For the text-containing cell, return its midpoint in (x, y) coordinate format. 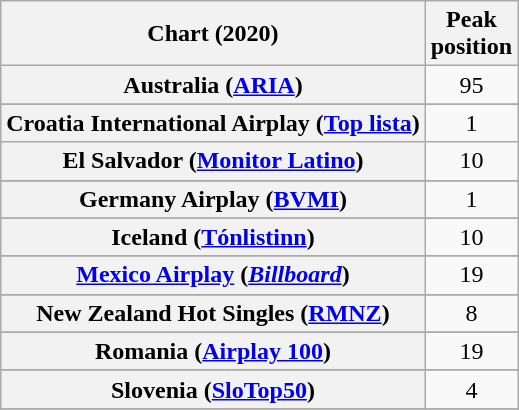
Australia (ARIA) (213, 85)
Slovenia (SloTop50) (213, 389)
Chart (2020) (213, 34)
Croatia International Airplay (Top lista) (213, 123)
8 (471, 313)
Mexico Airplay (Billboard) (213, 275)
Peakposition (471, 34)
4 (471, 389)
95 (471, 85)
El Salvador (Monitor Latino) (213, 161)
Iceland (Tónlistinn) (213, 237)
Romania (Airplay 100) (213, 351)
New Zealand Hot Singles (RMNZ) (213, 313)
Germany Airplay (BVMI) (213, 199)
